Capture the cell that displays the provided text and extract its [x, y] central coordinate. 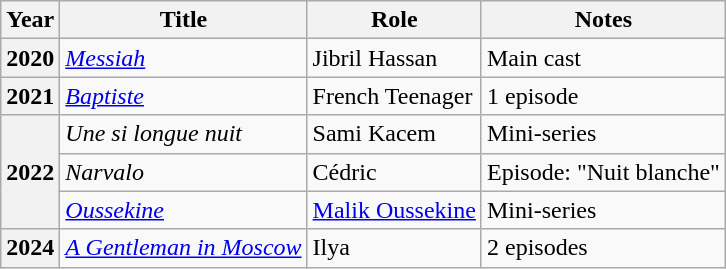
Episode: "Nuit blanche" [603, 172]
2 episodes [603, 248]
Role [394, 20]
Jibril Hassan [394, 58]
2020 [30, 58]
2024 [30, 248]
Cédric [394, 172]
Sami Kacem [394, 134]
Ilya [394, 248]
2021 [30, 96]
Main cast [603, 58]
Baptiste [184, 96]
1 episode [603, 96]
Narvalo [184, 172]
Year [30, 20]
Une si longue nuit [184, 134]
Malik Oussekine [394, 210]
A Gentleman in Moscow [184, 248]
Title [184, 20]
French Teenager [394, 96]
Notes [603, 20]
Oussekine [184, 210]
2022 [30, 172]
Messiah [184, 58]
